Identify which cell holds the provided text, then report its (X, Y) central coordinate. 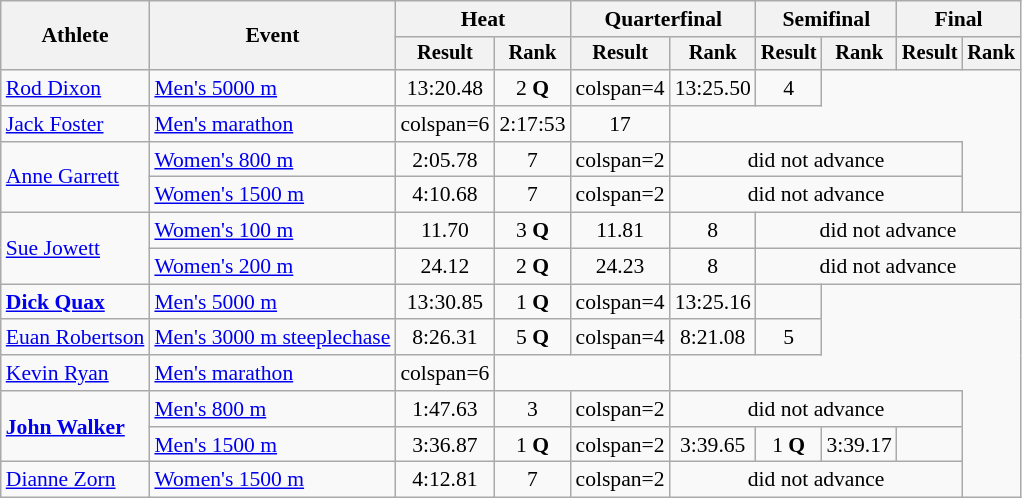
Women's 200 m (272, 267)
13:20.48 (444, 88)
11.81 (620, 231)
Anne Garrett (76, 178)
Event (272, 36)
3:39.17 (858, 445)
Women's 800 m (272, 160)
2:05.78 (444, 160)
3:39.65 (713, 445)
Dianne Zorn (76, 480)
Quarterfinal (664, 19)
13:25.50 (713, 88)
Semifinal (826, 19)
Men's 3000 m steeplechase (272, 338)
4 (789, 88)
Men's 1500 m (272, 445)
Jack Foster (76, 124)
Heat (482, 19)
8:26.31 (444, 338)
Rod Dixon (76, 88)
Women's 100 m (272, 231)
17 (620, 124)
3 (532, 409)
13:30.85 (444, 302)
2:17:53 (532, 124)
24.12 (444, 267)
Men's 800 m (272, 409)
1:47.63 (444, 409)
Final (958, 19)
Euan Robertson (76, 338)
24.23 (620, 267)
8:21.08 (713, 338)
5 Q (532, 338)
3:36.87 (444, 445)
4:10.68 (444, 195)
4:12.81 (444, 480)
Dick Quax (76, 302)
Athlete (76, 36)
John Walker (76, 426)
3 Q (532, 231)
Kevin Ryan (76, 373)
13:25.16 (713, 302)
11.70 (444, 231)
Sue Jowett (76, 248)
5 (789, 338)
